Extract the (x, y) coordinate from the center of the cell holding the provided text.  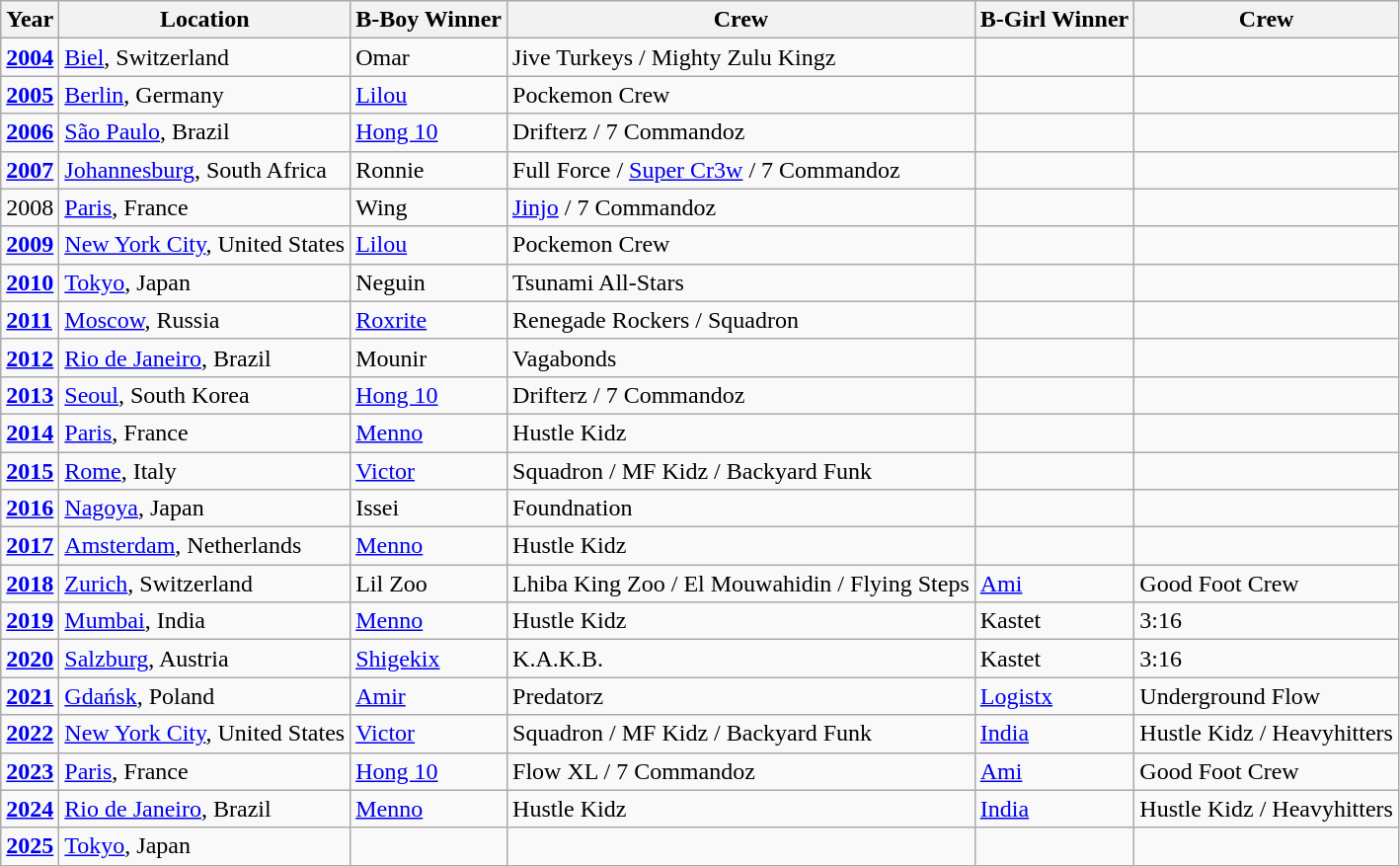
K.A.K.B. (741, 659)
São Paulo, Brazil (205, 132)
Mounir (428, 357)
Gdańsk, Poland (205, 696)
Amir (428, 696)
Biel, Switzerland (205, 57)
Zurich, Switzerland (205, 584)
Location (205, 20)
2013 (30, 395)
Flow XL / 7 Commandoz (741, 771)
Rome, Italy (205, 471)
Johannesburg, South Africa (205, 170)
2015 (30, 471)
2008 (30, 207)
2005 (30, 95)
2014 (30, 433)
Salzburg, Austria (205, 659)
Moscow, Russia (205, 320)
Predatorz (741, 696)
2007 (30, 170)
Issei (428, 509)
Jive Turkeys / Mighty Zulu Kingz (741, 57)
Jinjo / 7 Commandoz (741, 207)
Logistx (1054, 696)
2019 (30, 621)
Amsterdam, Netherlands (205, 546)
2020 (30, 659)
2009 (30, 245)
Lil Zoo (428, 584)
B-Girl Winner (1054, 20)
2016 (30, 509)
Shigekix (428, 659)
Vagabonds (741, 357)
2012 (30, 357)
Mumbai, India (205, 621)
2011 (30, 320)
2018 (30, 584)
2022 (30, 734)
2024 (30, 809)
2004 (30, 57)
2021 (30, 696)
2025 (30, 846)
Renegade Rockers / Squadron (741, 320)
Full Force / Super Cr3w / 7 Commandoz (741, 170)
2023 (30, 771)
B-Boy Winner (428, 20)
Lhiba King Zoo / El Mouwahidin / Flying Steps (741, 584)
Wing (428, 207)
Year (30, 20)
2017 (30, 546)
Ronnie (428, 170)
Berlin, Germany (205, 95)
Seoul, South Korea (205, 395)
Underground Flow (1267, 696)
2010 (30, 282)
Roxrite (428, 320)
Omar (428, 57)
Tsunami All-Stars (741, 282)
Nagoya, Japan (205, 509)
Neguin (428, 282)
2006 (30, 132)
Foundnation (741, 509)
